Detect which cell encompasses the target text, then output its [X, Y] center coordinate. 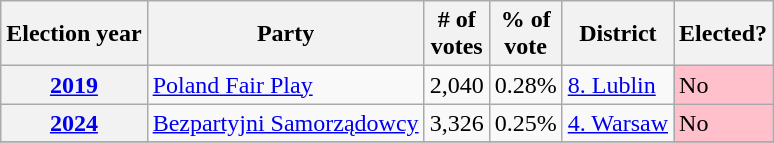
% ofvote [526, 34]
0.25% [526, 123]
Elected? [724, 34]
Poland Fair Play [286, 85]
4. Warsaw [618, 123]
8. Lublin [618, 85]
# ofvotes [456, 34]
0.28% [526, 85]
Party [286, 34]
3,326 [456, 123]
District [618, 34]
2,040 [456, 85]
2019 [74, 85]
Election year [74, 34]
Bezpartyjni Samorządowcy [286, 123]
2024 [74, 123]
